Pinpoint the cell where the given text exists, returning its [X, Y] midpoint coordinate. 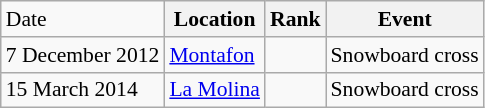
Montafon [214, 55]
15 March 2014 [83, 90]
Event [405, 19]
7 December 2012 [83, 55]
Date [83, 19]
Location [214, 19]
La Molina [214, 90]
Rank [296, 19]
